Capture the cell that displays the provided text and extract its [x, y] central coordinate. 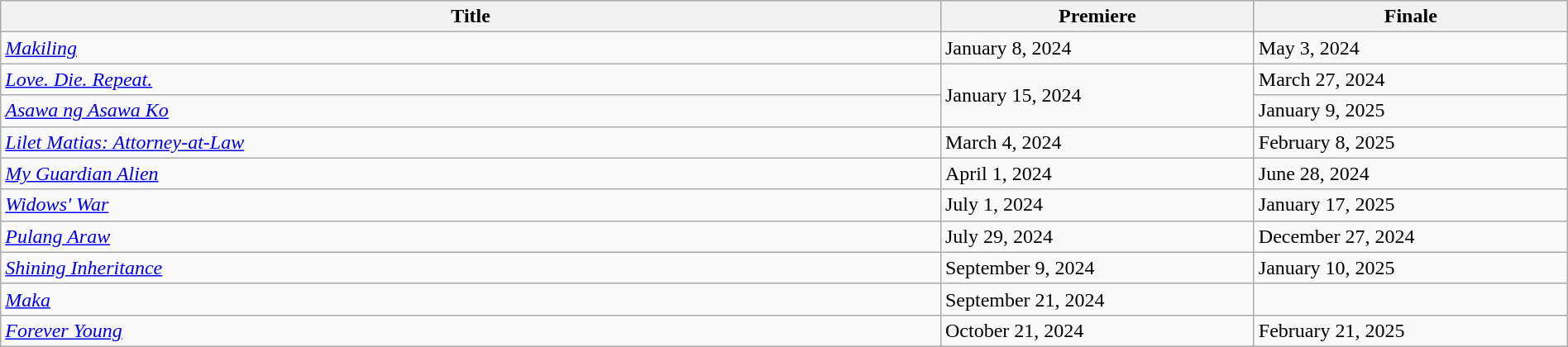
Shining Inheritance [471, 268]
Asawa ng Asawa Ko [471, 111]
Forever Young [471, 330]
February 8, 2025 [1411, 142]
Makiling [471, 48]
Love. Die. Repeat. [471, 79]
January 8, 2024 [1097, 48]
Pulang Araw [471, 236]
My Guardian Alien [471, 173]
June 28, 2024 [1411, 173]
May 3, 2024 [1411, 48]
January 17, 2025 [1411, 205]
October 21, 2024 [1097, 330]
Title [471, 17]
September 21, 2024 [1097, 299]
July 1, 2024 [1097, 205]
July 29, 2024 [1097, 236]
April 1, 2024 [1097, 173]
March 4, 2024 [1097, 142]
Lilet Matias: Attorney-at-Law [471, 142]
September 9, 2024 [1097, 268]
Finale [1411, 17]
Premiere [1097, 17]
December 27, 2024 [1411, 236]
March 27, 2024 [1411, 79]
Maka [471, 299]
January 15, 2024 [1097, 95]
January 9, 2025 [1411, 111]
Widows' War [471, 205]
January 10, 2025 [1411, 268]
February 21, 2025 [1411, 330]
